For the text-containing cell, return its midpoint in (x, y) coordinate format. 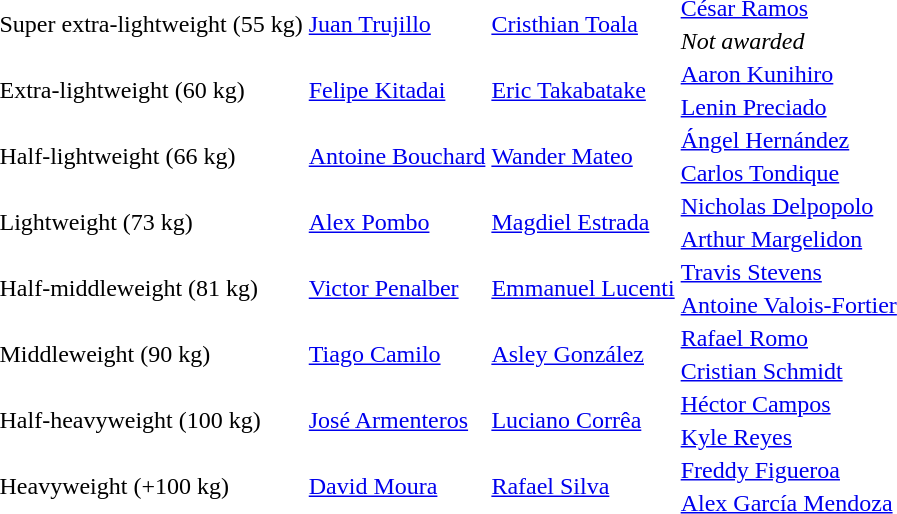
Luciano Corrêa (583, 420)
Asley González (583, 354)
Wander Mateo (583, 156)
Alex Pombo (397, 222)
Antoine Bouchard (397, 156)
Eric Takabatake (583, 90)
Victor Penalber (397, 288)
Emmanuel Lucenti (583, 288)
Felipe Kitadai (397, 90)
Tiago Camilo (397, 354)
Magdiel Estrada (583, 222)
José Armenteros (397, 420)
